Search for the cell housing the specified text and yield its (X, Y) center coordinate. 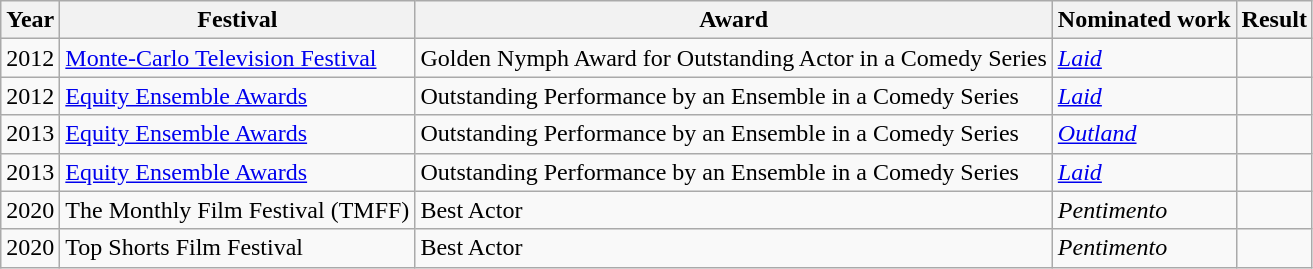
Result (1274, 20)
The Monthly Film Festival (TMFF) (238, 210)
Golden Nymph Award for Outstanding Actor in a Comedy Series (734, 58)
Nominated work (1144, 20)
Monte-Carlo Television Festival (238, 58)
Year (30, 20)
Top Shorts Film Festival (238, 248)
Outland (1144, 134)
Award (734, 20)
Festival (238, 20)
